Output the [x, y] coordinate of the center of the cell containing the given text.  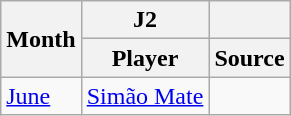
Simão Mate [145, 96]
June [41, 96]
Source [250, 58]
Month [41, 39]
J2 [145, 20]
Player [145, 58]
